Return the [X, Y] coordinate for the center point of the cell that contains the specified text.  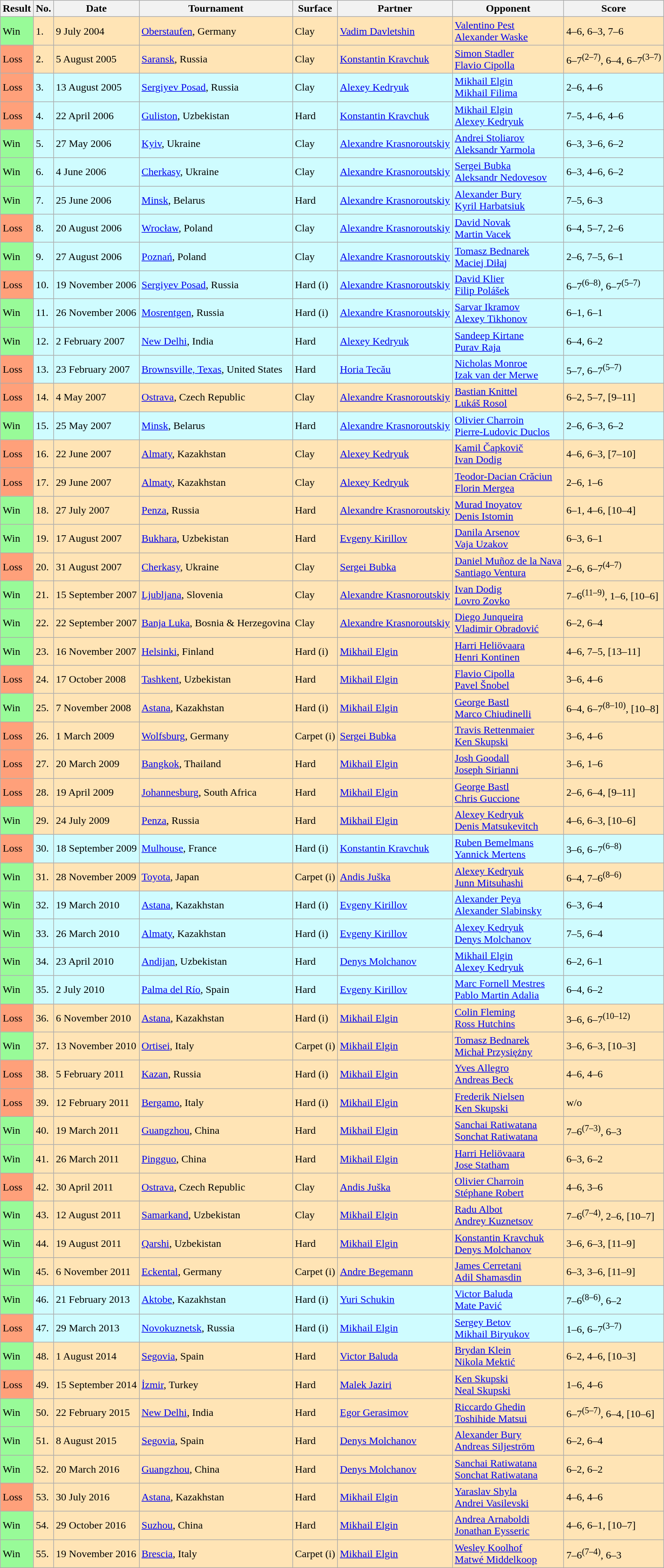
Yuri Schukin [395, 1300]
46. [43, 1300]
22 February 2015 [97, 1413]
Harri Heliövaara Henri Kontinen [508, 651]
23. [43, 651]
13 November 2010 [97, 1046]
39. [43, 1103]
42. [43, 1187]
14. [43, 398]
Alexey Kedryuk Junn Mitsuhashi [508, 877]
7. [43, 200]
2–6, 7–5, 6–1 [614, 257]
Ljubljana, Slovenia [216, 595]
4–6, 6–1, [10–7] [614, 1526]
Tomasz Bednarek Michał Przysiężny [508, 1046]
47. [43, 1328]
7–5, 4–6, 4–6 [614, 115]
Simon Stadler Flavio Cipolla [508, 59]
Ivan Dodig Lovro Zovko [508, 595]
43. [43, 1215]
3–6, 6–3, [10–3] [614, 1046]
Mulhouse, France [216, 849]
6. [43, 172]
40. [43, 1130]
4 May 2007 [97, 398]
15 September 2007 [97, 595]
2–6, 6–4, [9–11] [614, 792]
29 October 2016 [97, 1526]
44. [43, 1243]
Olivier Charroin Pierre-Ludovic Duclos [508, 426]
Alexander Bury Andreas Siljeström [508, 1441]
Egor Gerasimov [395, 1413]
37. [43, 1046]
George Bastl Chris Guccione [508, 792]
22 September 2007 [97, 623]
6 November 2010 [97, 1018]
Alexander Peya Alexander Slabinsky [508, 905]
Ruben Bemelmans Yannick Mertens [508, 849]
12 August 2011 [97, 1215]
Frederik Nielsen Ken Skupski [508, 1103]
55. [43, 1553]
6–4, 6–7(8–10), [10–8] [614, 707]
2–6, 4–6 [614, 88]
Result [17, 9]
52. [43, 1469]
6–3, 6–1 [614, 538]
Mosrentgen, Russia [216, 313]
15 September 2014 [97, 1384]
Kamil Čapkovič Ivan Dodig [508, 454]
Horia Tecău [395, 369]
Sergey Betov Mikhail Biryukov [508, 1328]
25 June 2006 [97, 200]
Nicholas Monroe Izak van der Merwe [508, 369]
James Cerretani Adil Shamasdin [508, 1272]
38. [43, 1074]
Wolfsburg, Germany [216, 736]
w/o [614, 1103]
Poznań, Poland [216, 257]
6 November 2011 [97, 1272]
Brownsville, Texas, United States [216, 369]
8. [43, 228]
Banja Luka, Bosnia & Herzegovina [216, 623]
Andrei Stoliarov Aleksandr Yarmola [508, 144]
27 May 2006 [97, 144]
13. [43, 369]
No. [43, 9]
Victor Baluda [395, 1357]
Saransk, Russia [216, 59]
2 July 2010 [97, 990]
4–6, 6–3, [10–6] [614, 821]
Bangkok, Thailand [216, 764]
15. [43, 426]
Tournament [216, 9]
David Novak Martin Vacek [508, 228]
Kazan, Russia [216, 1074]
Brydan Klein Nikola Mektić [508, 1357]
David Klier Filip Polášek [508, 284]
2–6, 6–3, 6–2 [614, 426]
19 April 2009 [97, 792]
16. [43, 454]
20. [43, 567]
17 August 2007 [97, 538]
Kyiv, Ukraine [216, 144]
Score [614, 9]
Oberstaufen, Germany [216, 31]
Tomasz Bednarek Maciej Diłaj [508, 257]
Aktobe, Kazakhstan [216, 1300]
7–6(8–6), 6–2 [614, 1300]
6–2, 4–6, [10–3] [614, 1357]
26 March 2011 [97, 1159]
23 April 2010 [97, 961]
Bukhara, Uzbekistan [216, 538]
Toyota, Japan [216, 877]
6–2, 6–2 [614, 1469]
Ortisei, Italy [216, 1046]
Andrea Arnaboldi Jonathan Eysseric [508, 1526]
23 February 2007 [97, 369]
26 March 2010 [97, 934]
30 July 2016 [97, 1497]
2 February 2007 [97, 341]
Ken Skupski Neal Skupski [508, 1384]
İzmir, Turkey [216, 1384]
3–6, 1–6 [614, 764]
31 August 2007 [97, 567]
Palma del Río, Spain [216, 990]
4–6, 6–3, [7–10] [614, 454]
Teodor-Dacian Crăciun Florin Mergea [508, 482]
4–6, 7–5, [13–11] [614, 651]
Travis Rettenmaier Ken Skupski [508, 736]
George Bastl Marco Chiudinelli [508, 707]
Pingguo, China [216, 1159]
Riccardo Ghedin Toshihide Matsui [508, 1413]
Alexander Bury Kyril Harbatsiuk [508, 200]
19 August 2011 [97, 1243]
Andre Begemann [395, 1272]
34. [43, 961]
31. [43, 877]
Daniel Muñoz de la Nava Santiago Ventura [508, 567]
Bastian Knittel Lukáš Rosol [508, 398]
Murad Inoyatov Denis Istomin [508, 511]
18. [43, 511]
27. [43, 764]
Wrocław, Poland [216, 228]
Yves Allegro Andreas Beck [508, 1074]
Opponent [508, 9]
Mikhail Elgin Mikhail Filima [508, 88]
1–6, 4–6 [614, 1384]
10. [43, 284]
Colin Fleming Ross Hutchins [508, 1018]
54. [43, 1526]
3–6, 6–3, [11–9] [614, 1243]
Malek Jaziri [395, 1384]
6–3, 6–2 [614, 1159]
Guliston, Uzbekistan [216, 115]
24. [43, 680]
Alexey Kedryuk Denys Molchanov [508, 934]
13 August 2005 [97, 88]
6–7(5–7), 6–4, [10–6] [614, 1413]
32. [43, 905]
27 July 2007 [97, 511]
9 July 2004 [97, 31]
Victor Baluda Mate Pavić [508, 1300]
24 July 2009 [97, 821]
25 May 2007 [97, 426]
7–6(7–3), 6–3 [614, 1130]
6–3, 6–4 [614, 905]
Vadim Davletshin [395, 31]
35. [43, 990]
Diego Junqueira Vladimir Obradović [508, 623]
Tashkent, Uzbekistan [216, 680]
25. [43, 707]
29 June 2007 [97, 482]
2–6, 1–6 [614, 482]
Brescia, Italy [216, 1553]
Sarvar Ikramov Alexey Tikhonov [508, 313]
Konstantin Kravchuk Denys Molchanov [508, 1243]
21 February 2013 [97, 1300]
6–4, 7–6(8–6) [614, 877]
28. [43, 792]
Harri Heliövaara Jose Statham [508, 1159]
1. [43, 31]
22 April 2006 [97, 115]
49. [43, 1384]
Radu Albot Andrey Kuznetsov [508, 1215]
6–1, 4–6, [10–4] [614, 511]
Bergamo, Italy [216, 1103]
Olivier Charroin Stéphane Robert [508, 1187]
1 March 2009 [97, 736]
22. [43, 623]
6–7(6–8), 6–7(5–7) [614, 284]
5 February 2011 [97, 1074]
30. [43, 849]
5 August 2005 [97, 59]
28 November 2009 [97, 877]
6–3, 3–6, [11–9] [614, 1272]
Samarkand, Uzbekistan [216, 1215]
17. [43, 482]
7–5, 6–3 [614, 200]
20 March 2016 [97, 1469]
33. [43, 934]
Novokuznetsk, Russia [216, 1328]
7–6(7–4), 2–6, [10–7] [614, 1215]
7–6(11–9), 1–6, [10–6] [614, 595]
50. [43, 1413]
7 November 2008 [97, 707]
9. [43, 257]
3. [43, 88]
21. [43, 595]
26. [43, 736]
Sergei Bubka Aleksandr Nedovesov [508, 172]
Flavio Cipolla Pavel Šnobel [508, 680]
6–3, 3–6, 6–2 [614, 144]
5–7, 6–7(5–7) [614, 369]
4 June 2006 [97, 172]
19 November 2006 [97, 284]
53. [43, 1497]
4–6, 3–6 [614, 1187]
2–6, 6–7(4–7) [614, 567]
5. [43, 144]
Wesley Koolhof Matwé Middelkoop [508, 1553]
7–5, 6–4 [614, 934]
19 March 2011 [97, 1130]
45. [43, 1272]
19 November 2016 [97, 1553]
36. [43, 1018]
1–6, 6–7(3–7) [614, 1328]
22 June 2007 [97, 454]
51. [43, 1441]
19 March 2010 [97, 905]
Alexey Kedryuk Denis Matsukevitch [508, 821]
Marc Fornell Mestres Pablo Martin Adalia [508, 990]
12. [43, 341]
Date [97, 9]
6–2, 6–1 [614, 961]
19. [43, 538]
6–4, 5–7, 2–6 [614, 228]
27 August 2006 [97, 257]
18 September 2009 [97, 849]
20 March 2009 [97, 764]
Qarshi, Uzbekistan [216, 1243]
17 October 2008 [97, 680]
4–6, 6–3, 7–6 [614, 31]
29. [43, 821]
20 August 2006 [97, 228]
Suzhou, China [216, 1526]
Sandeep Kirtane Purav Raja [508, 341]
Yaraslav Shyla Andrei Vasilevski [508, 1497]
7–6(7–4), 6–3 [614, 1553]
6–1, 6–1 [614, 313]
Josh Goodall Joseph Sirianni [508, 764]
Johannesburg, South Africa [216, 792]
3–6, 6–7(6–8) [614, 849]
2. [43, 59]
4. [43, 115]
Danila Arsenov Vaja Uzakov [508, 538]
Andijan, Uzbekistan [216, 961]
12 February 2011 [97, 1103]
Helsinki, Finland [216, 651]
Surface [315, 9]
Eckental, Germany [216, 1272]
8 August 2015 [97, 1441]
29 March 2013 [97, 1328]
30 April 2011 [97, 1187]
41. [43, 1159]
6–3, 4–6, 6–2 [614, 172]
16 November 2007 [97, 651]
3–6, 6–7(10–12) [614, 1018]
11. [43, 313]
1 August 2014 [97, 1357]
Valentino Pest Alexander Waske [508, 31]
48. [43, 1357]
6–7(2–7), 6–4, 6–7(3–7) [614, 59]
6–2, 5–7, [9–11] [614, 398]
26 November 2006 [97, 313]
Partner [395, 9]
